Return (x, y) of the center of cell containing provided text 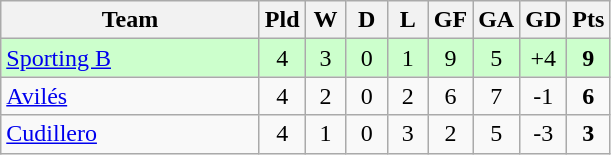
Sporting B (130, 58)
GF (450, 20)
Pld (282, 20)
Cudillero (130, 134)
Avilés (130, 96)
Pts (588, 20)
GD (544, 20)
D (366, 20)
+4 (544, 58)
W (326, 20)
L (408, 20)
-3 (544, 134)
-1 (544, 96)
7 (496, 96)
Team (130, 20)
GA (496, 20)
